Return (x, y) of the center of cell containing provided text 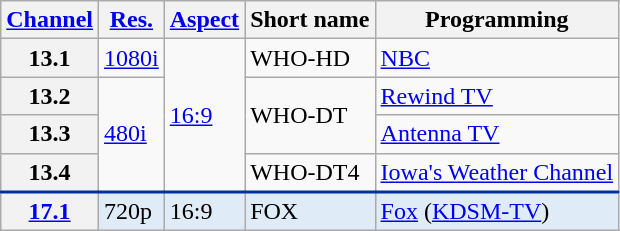
Short name (310, 20)
Channel (50, 20)
720p (132, 212)
Antenna TV (497, 134)
480i (132, 134)
13.4 (50, 172)
13.1 (50, 58)
13.2 (50, 96)
FOX (310, 212)
Iowa's Weather Channel (497, 172)
Res. (132, 20)
13.3 (50, 134)
1080i (132, 58)
WHO-DT (310, 115)
Programming (497, 20)
Aspect (204, 20)
Rewind TV (497, 96)
17.1 (50, 212)
WHO-DT4 (310, 172)
Fox (KDSM-TV) (497, 212)
NBC (497, 58)
WHO-HD (310, 58)
